Determine the (X, Y) coordinate at the center of the cell enclosing the given text.  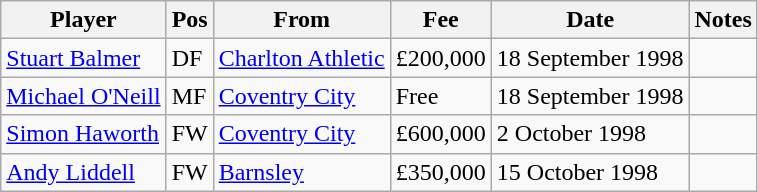
Notes (723, 20)
MF (190, 96)
Simon Haworth (84, 134)
Stuart Balmer (84, 58)
From (302, 20)
Pos (190, 20)
2 October 1998 (590, 134)
Barnsley (302, 172)
Date (590, 20)
£200,000 (440, 58)
Free (440, 96)
Charlton Athletic (302, 58)
15 October 1998 (590, 172)
DF (190, 58)
Fee (440, 20)
£600,000 (440, 134)
Andy Liddell (84, 172)
£350,000 (440, 172)
Michael O'Neill (84, 96)
Player (84, 20)
